Detect which cell encompasses the target text, then output its [X, Y] center coordinate. 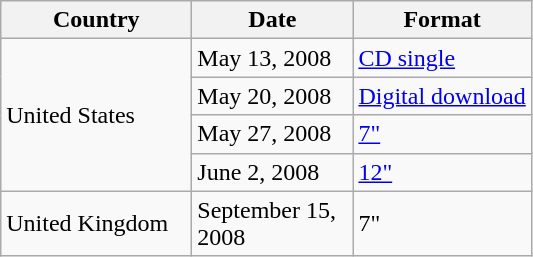
12" [442, 172]
May 27, 2008 [272, 134]
Country [96, 20]
September 15, 2008 [272, 224]
May 20, 2008 [272, 96]
May 13, 2008 [272, 58]
CD single [442, 58]
Format [442, 20]
Digital download [442, 96]
United States [96, 115]
Date [272, 20]
United Kingdom [96, 224]
June 2, 2008 [272, 172]
